Return (x, y) of the center of cell containing provided text 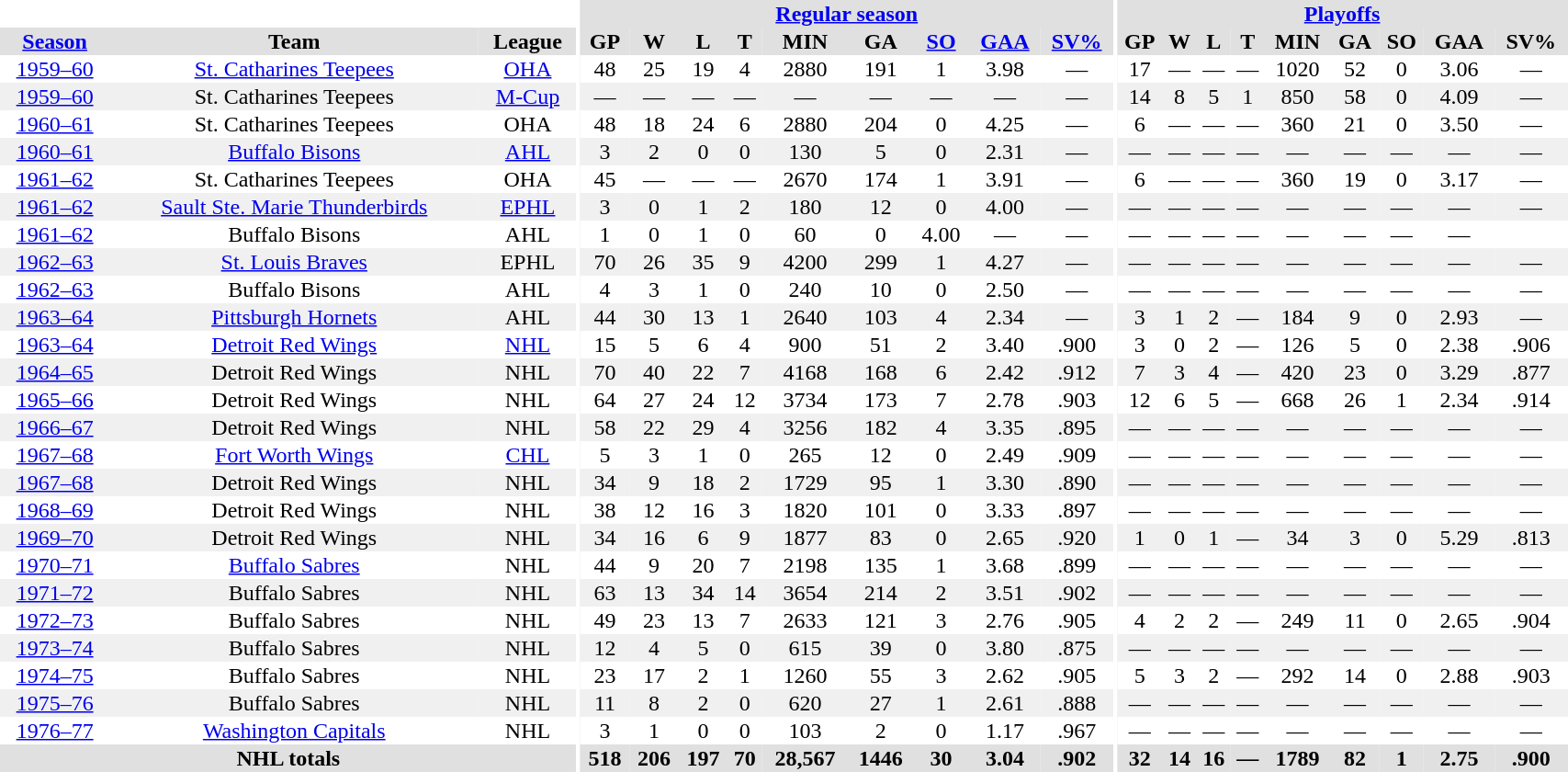
180 (805, 207)
Sault Ste. Marie Thunderbirds (294, 207)
191 (881, 69)
1260 (805, 675)
St. Louis Braves (294, 262)
615 (805, 648)
4200 (805, 262)
2670 (805, 179)
.899 (1077, 565)
20 (704, 565)
2.38 (1459, 345)
101 (881, 510)
M-Cup (527, 96)
2198 (805, 565)
1446 (881, 758)
95 (881, 482)
Pittsburgh Hornets (294, 317)
3654 (805, 593)
3.30 (1005, 482)
1970–71 (55, 565)
NHL totals (288, 758)
206 (654, 758)
3.04 (1005, 758)
1975–76 (55, 703)
249 (1298, 620)
121 (881, 620)
3256 (805, 427)
1877 (805, 538)
2.76 (1005, 620)
2633 (805, 620)
3.29 (1459, 372)
.897 (1077, 510)
.912 (1077, 372)
.890 (1077, 482)
3.06 (1459, 69)
52 (1354, 69)
135 (881, 565)
265 (805, 455)
.914 (1530, 400)
.920 (1077, 538)
60 (805, 234)
1974–75 (55, 675)
850 (1298, 96)
League (527, 41)
1968–69 (55, 510)
240 (805, 289)
126 (1298, 345)
1976–77 (55, 731)
29 (704, 427)
Team (294, 41)
668 (1298, 400)
214 (881, 593)
900 (805, 345)
1973–74 (55, 648)
64 (604, 400)
518 (604, 758)
.904 (1530, 620)
15 (604, 345)
130 (805, 152)
2.42 (1005, 372)
25 (654, 69)
1972–73 (55, 620)
45 (604, 179)
204 (881, 124)
2.31 (1005, 152)
3.17 (1459, 179)
2.49 (1005, 455)
3.98 (1005, 69)
184 (1298, 317)
299 (881, 262)
4.09 (1459, 96)
.967 (1077, 731)
4.25 (1005, 124)
1020 (1298, 69)
35 (704, 262)
.909 (1077, 455)
Season (55, 41)
1729 (805, 482)
1789 (1298, 758)
2.62 (1005, 675)
63 (604, 593)
3.51 (1005, 593)
2.75 (1459, 758)
CHL (527, 455)
2.93 (1459, 317)
168 (881, 372)
3.35 (1005, 427)
32 (1140, 758)
Playoffs (1343, 14)
Washington Capitals (294, 731)
2.50 (1005, 289)
.895 (1077, 427)
49 (604, 620)
.875 (1077, 648)
21 (1354, 124)
420 (1298, 372)
3.80 (1005, 648)
1.17 (1005, 731)
620 (805, 703)
1969–70 (55, 538)
3734 (805, 400)
3.33 (1005, 510)
1966–67 (55, 427)
83 (881, 538)
Regular season (847, 14)
.888 (1077, 703)
1965–66 (55, 400)
174 (881, 179)
40 (654, 372)
5.29 (1459, 538)
4.27 (1005, 262)
2640 (805, 317)
38 (604, 510)
28,567 (805, 758)
10 (881, 289)
.906 (1530, 345)
197 (704, 758)
.813 (1530, 538)
Fort Worth Wings (294, 455)
1820 (805, 510)
4168 (805, 372)
173 (881, 400)
2.78 (1005, 400)
182 (881, 427)
51 (881, 345)
2.61 (1005, 703)
2.88 (1459, 675)
3.91 (1005, 179)
3.40 (1005, 345)
55 (881, 675)
39 (881, 648)
1971–72 (55, 593)
82 (1354, 758)
3.50 (1459, 124)
292 (1298, 675)
1964–65 (55, 372)
.877 (1530, 372)
3.68 (1005, 565)
